Locate the cell with the specified text and output its [x, y] center coordinate. 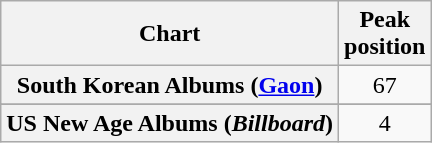
US New Age Albums (Billboard) [170, 123]
67 [385, 85]
Peakposition [385, 34]
Chart [170, 34]
South Korean Albums (Gaon) [170, 85]
4 [385, 123]
